Return [x, y] of the center of cell containing provided text 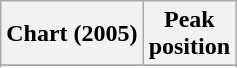
Chart (2005) [72, 34]
Peakposition [189, 34]
